Capture the cell that displays the provided text and extract its [x, y] central coordinate. 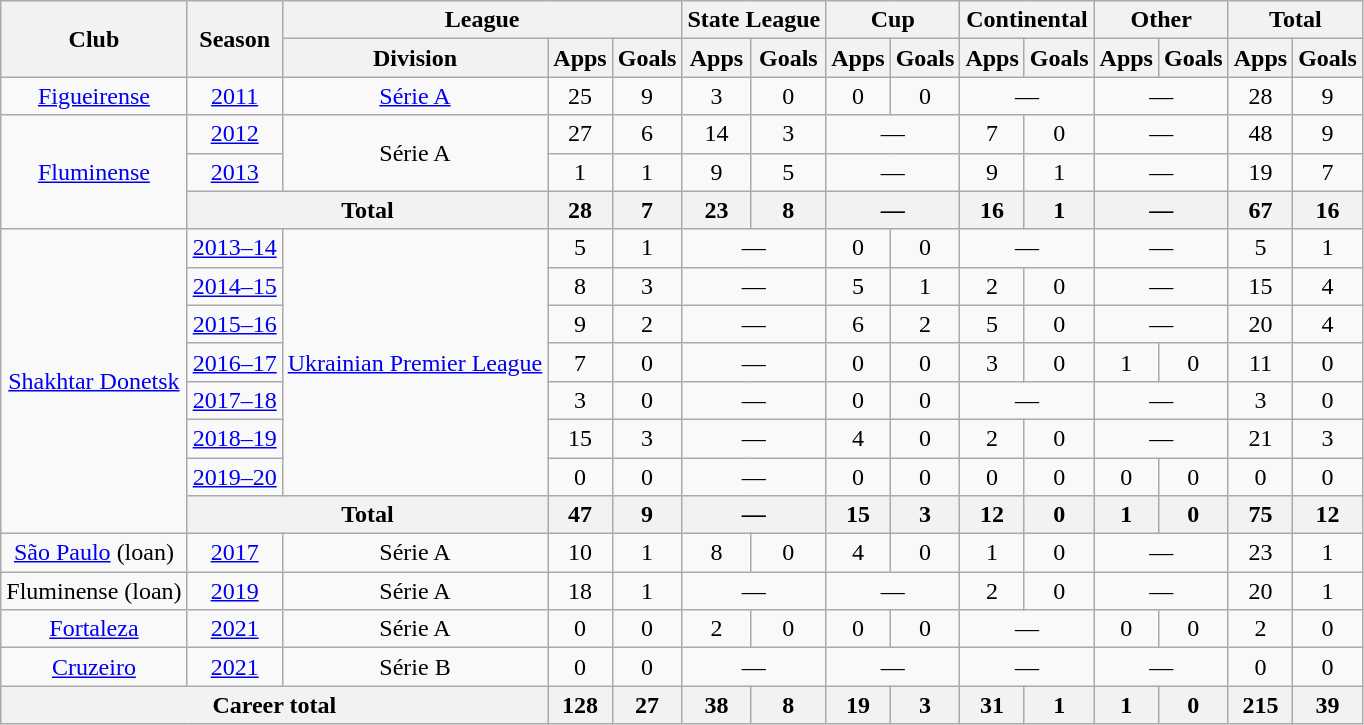
2017–18 [234, 400]
75 [1260, 515]
2012 [234, 134]
League [482, 20]
Série B [415, 667]
14 [716, 134]
2014–15 [234, 286]
39 [1328, 705]
Continental [1027, 20]
21 [1260, 438]
128 [580, 705]
Season [234, 39]
10 [580, 553]
Cruzeiro [94, 667]
11 [1260, 362]
Figueirense [94, 96]
2011 [234, 96]
State League [754, 20]
2013–14 [234, 248]
2017 [234, 553]
Fluminense [94, 172]
47 [580, 515]
2019 [234, 591]
38 [716, 705]
215 [1260, 705]
Other [1161, 20]
2019–20 [234, 477]
67 [1260, 210]
2016–17 [234, 362]
Division [415, 58]
Shakhtar Donetsk [94, 381]
Career total [274, 705]
18 [580, 591]
São Paulo (loan) [94, 553]
Cup [893, 20]
Fortaleza [94, 629]
Ukrainian Premier League [415, 362]
Fluminense (loan) [94, 591]
25 [580, 96]
2018–19 [234, 438]
2015–16 [234, 324]
31 [992, 705]
2013 [234, 172]
48 [1260, 134]
Club [94, 39]
